Find where the given text appears and provide that cell's center as [x, y] coordinate. 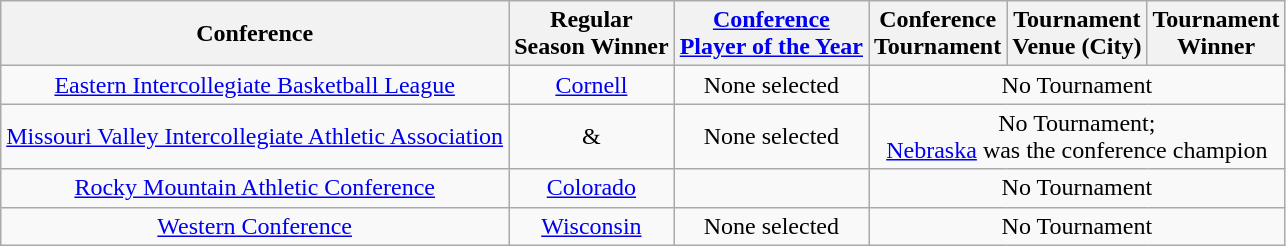
Tournament Venue (City) [1077, 34]
Eastern Intercollegiate Basketball League [255, 85]
Rocky Mountain Athletic Conference [255, 188]
Conference Tournament [938, 34]
Conference Player of the Year [771, 34]
& [592, 136]
Wisconsin [592, 226]
Missouri Valley Intercollegiate Athletic Association [255, 136]
Cornell [592, 85]
No Tournament;Nebraska was the conference champion [1078, 136]
Regular Season Winner [592, 34]
Conference [255, 34]
Western Conference [255, 226]
Colorado [592, 188]
Tournament Winner [1216, 34]
